Return the (x, y) coordinate for the center point of the cell that contains the specified text.  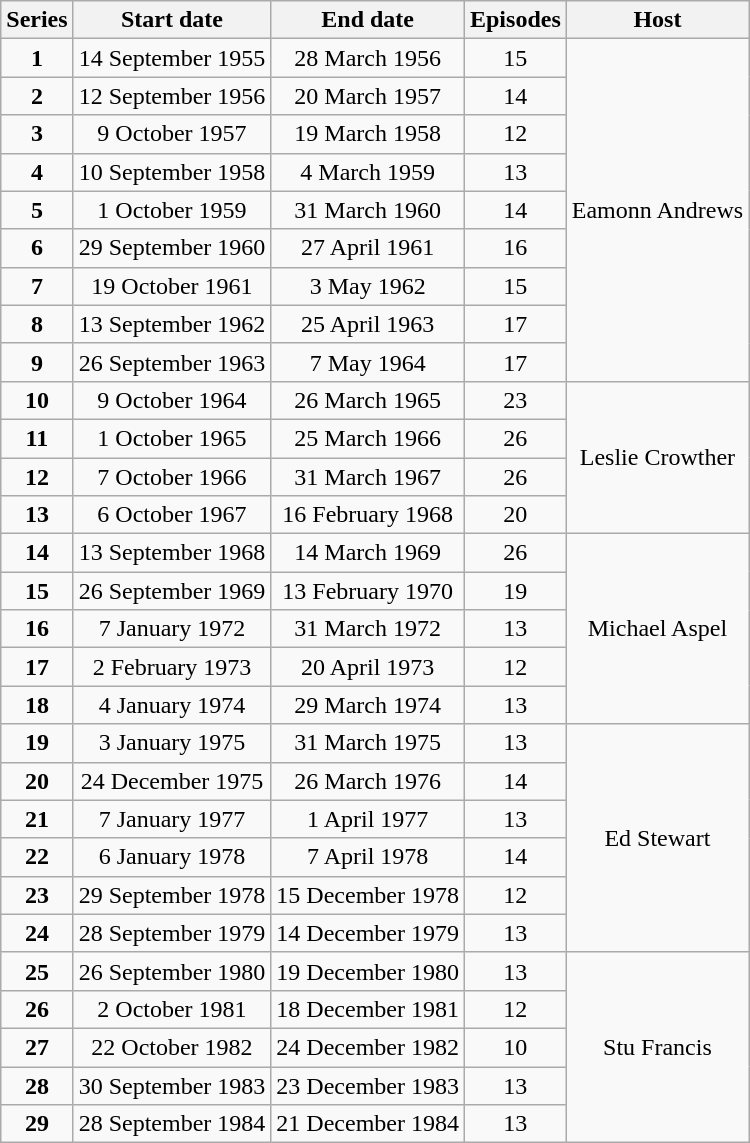
18 December 1981 (368, 1009)
1 October 1959 (172, 210)
19 October 1961 (172, 286)
End date (368, 20)
2 (37, 96)
20 March 1957 (368, 96)
24 December 1982 (368, 1047)
15 December 1978 (368, 895)
10 September 1958 (172, 172)
6 (37, 248)
14 March 1969 (368, 553)
Stu Francis (657, 1047)
31 March 1960 (368, 210)
Leslie Crowther (657, 457)
2 October 1981 (172, 1009)
7 (37, 286)
25 April 1963 (368, 324)
7 May 1964 (368, 362)
6 October 1967 (172, 515)
29 March 1974 (368, 705)
28 March 1956 (368, 58)
19 March 1958 (368, 134)
1 October 1965 (172, 438)
30 September 1983 (172, 1085)
7 April 1978 (368, 857)
13 September 1962 (172, 324)
18 (37, 705)
28 September 1979 (172, 933)
26 September 1963 (172, 362)
1 April 1977 (368, 819)
4 January 1974 (172, 705)
9 October 1957 (172, 134)
20 April 1973 (368, 667)
29 (37, 1124)
21 December 1984 (368, 1124)
7 January 1972 (172, 629)
4 March 1959 (368, 172)
11 (37, 438)
22 (37, 857)
5 (37, 210)
1 (37, 58)
9 October 1964 (172, 400)
27 (37, 1047)
29 September 1978 (172, 895)
3 January 1975 (172, 743)
6 January 1978 (172, 857)
9 (37, 362)
24 (37, 933)
26 March 1976 (368, 781)
26 September 1969 (172, 591)
28 (37, 1085)
19 December 1980 (368, 971)
Eamonn Andrews (657, 210)
3 (37, 134)
21 (37, 819)
Michael Aspel (657, 629)
26 March 1965 (368, 400)
31 March 1975 (368, 743)
29 September 1960 (172, 248)
12 September 1956 (172, 96)
3 May 1962 (368, 286)
2 February 1973 (172, 667)
27 April 1961 (368, 248)
Start date (172, 20)
25 March 1966 (368, 438)
28 September 1984 (172, 1124)
Series (37, 20)
7 October 1966 (172, 477)
13 September 1968 (172, 553)
24 December 1975 (172, 781)
Episodes (515, 20)
26 September 1980 (172, 971)
14 September 1955 (172, 58)
25 (37, 971)
22 October 1982 (172, 1047)
4 (37, 172)
Host (657, 20)
14 December 1979 (368, 933)
8 (37, 324)
Ed Stewart (657, 838)
13 February 1970 (368, 591)
31 March 1967 (368, 477)
7 January 1977 (172, 819)
31 March 1972 (368, 629)
23 December 1983 (368, 1085)
16 February 1968 (368, 515)
